Provide the (x, y) coordinate of the cell's center where the given text is located.  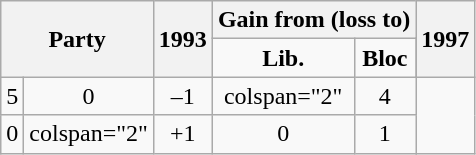
1 (385, 134)
Party (78, 39)
+1 (182, 134)
–1 (182, 96)
1993 (182, 39)
Gain from (loss to) (314, 20)
4 (385, 96)
1997 (446, 39)
Bloc (385, 58)
5 (12, 96)
Lib. (283, 58)
